For the text-containing cell, return its midpoint in (x, y) coordinate format. 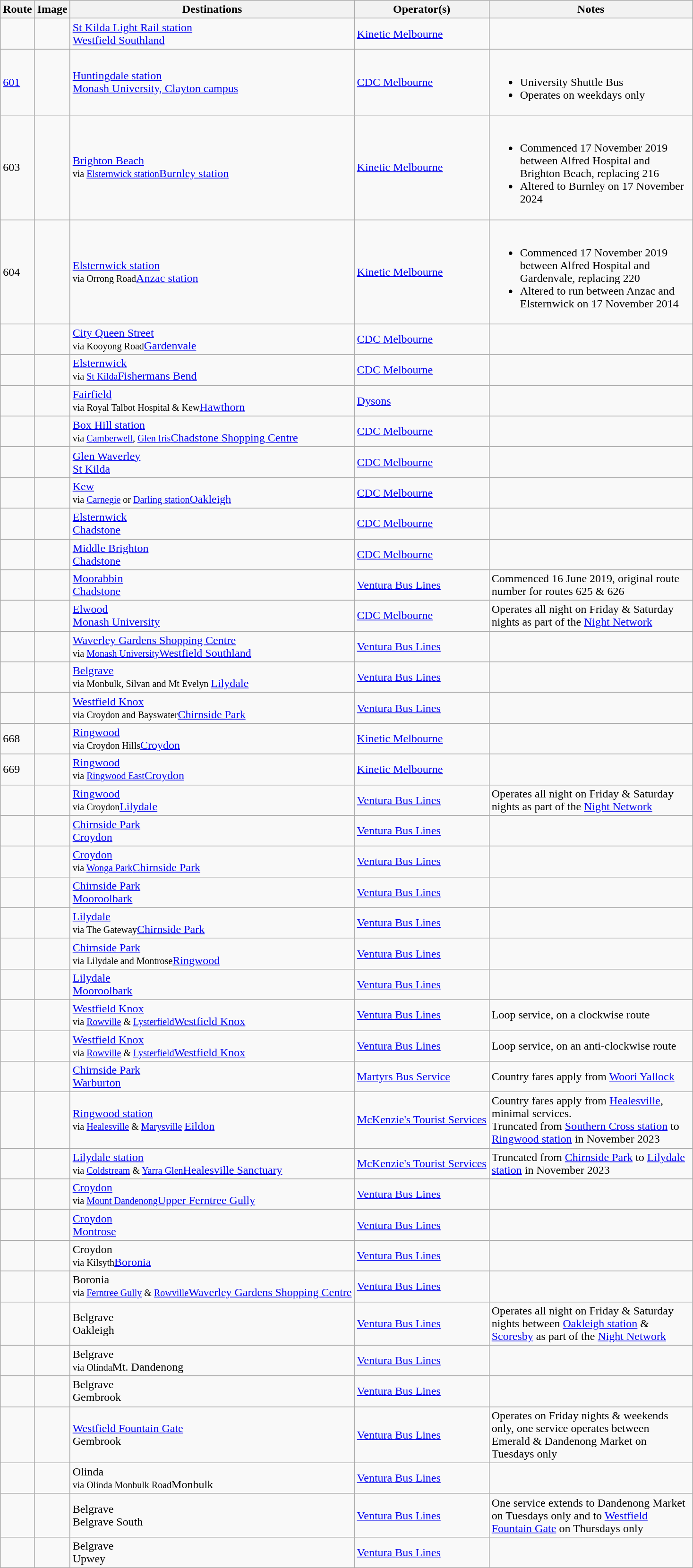
Ringwoodvia Croydon HillsCroydon (212, 738)
Dysons (421, 400)
LilydaleMooroolbark (212, 984)
Ringwoodvia Ringwood EastCroydon (212, 770)
669 (17, 770)
Loop service, on an anti-clockwise route (590, 1045)
University Shuttle BusOperates on weekdays only (590, 82)
CroydonMontrose (212, 1225)
Country fares apply from Woori Yallock (590, 1076)
Loop service, on a clockwise route (590, 1015)
Box Hill stationvia Camberwell, Glen IrisChadstone Shopping Centre (212, 432)
Ringwood station via Healesville & Marysville Eildon (212, 1120)
Lilydale station via Coldstream & Yarra GlenHealesville Sanctuary (212, 1163)
City Queen Streetvia Kooyong RoadGardenvale (212, 339)
Middle BrightonChadstone (212, 554)
Chirnside Parkvia Lilydale and MontroseRingwood (212, 954)
Elsternwickvia St KildaFishermans Bend (212, 370)
Fairfieldvia Royal Talbot Hospital & KewHawthorn (212, 400)
Chirnside ParkMooroolbark (212, 892)
Operator(s) (421, 9)
Country fares apply from Healesville, minimal services.Truncated from Southern Cross station to Ringwood station in November 2023 (590, 1120)
Image (52, 9)
Commenced 17 November 2019 between Alfred Hospital and Brighton Beach, replacing 216Altered to Burnley on 17 November 2024 (590, 167)
Route (17, 9)
Boroniavia Ferntree Gully & RowvilleWaverley Gardens Shopping Centre (212, 1286)
BelgraveGembrook (212, 1391)
Olindavia Olinda Monbulk RoadMonbulk (212, 1478)
ElsternwickChadstone (212, 523)
Operates all night on Friday & Saturday nights between Oakleigh station & Scoresby as part of the Night Network (590, 1323)
BelgraveOakleigh (212, 1323)
Westfield Knoxvia Croydon and BayswaterChirnside Park (212, 708)
Truncated from Chirnside Park to Lilydale station in November 2023 (590, 1163)
Commenced 17 November 2019 between Alfred Hospital and Gardenvale, replacing 220Altered to run between Anzac and Elsternwick on 17 November 2014 (590, 272)
One service extends to Dandenong Market on Tuesdays only and to Westfield Fountain Gate on Thursdays only (590, 1515)
Commenced 16 June 2019, original route number for routes 625 & 626 (590, 585)
Lilydalevia The GatewayChirnside Park (212, 923)
BelgraveBelgrave South (212, 1515)
Glen WaverleySt Kilda (212, 462)
BelgraveUpwey (212, 1552)
Elsternwick stationvia Orrong RoadAnzac station (212, 272)
Martyrs Bus Service (421, 1076)
Belgrave via Monbulk, Silvan and Mt Evelyn Lilydale (212, 677)
668 (17, 738)
Croydonvia Wonga ParkChirnside Park (212, 861)
Croydonvia Mount DandenongUpper Ferntree Gully (212, 1195)
603 (17, 167)
ElwoodMonash University (212, 616)
Huntingdale stationMonash University, Clayton campus (212, 82)
Westfield Fountain GateGembrook (212, 1434)
Croydonvia KilsythBoronia (212, 1256)
Waverley Gardens Shopping Centre via Monash UniversityWestfield Southland (212, 647)
MoorabbinChadstone (212, 585)
Ringwoodvia CroydonLilydale (212, 800)
604 (17, 272)
Belgravevia OlindaMt. Dandenong (212, 1361)
Kewvia Carnegie or Darling stationOakleigh (212, 493)
St Kilda Light Rail stationWestfield Southland (212, 34)
Chirnside ParkWarburton (212, 1076)
601 (17, 82)
Brighton Beachvia Elsternwick stationBurnley station (212, 167)
Destinations (212, 9)
Operates on Friday nights & weekends only, one service operates between Emerald & Dandenong Market on Tuesdays only (590, 1434)
Notes (590, 9)
Chirnside ParkCroydon (212, 831)
